Determine the [x, y] coordinate at the center of the cell enclosing the given text.  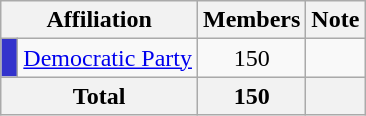
Democratic Party [108, 58]
Members [251, 20]
Affiliation [100, 20]
Total [100, 96]
Note [336, 20]
